Output the [x, y] coordinate of the center of the cell containing the given text.  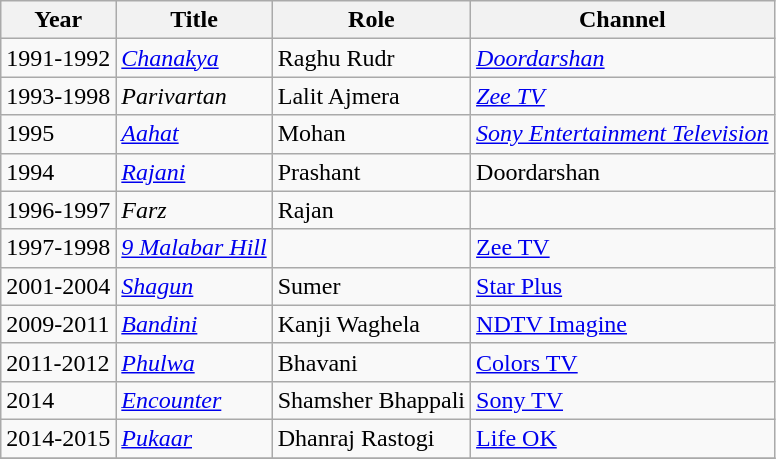
Bhavani [371, 362]
Parivartan [194, 96]
Phulwa [194, 362]
Shagun [194, 286]
Life OK [622, 438]
Mohan [371, 134]
Prashant [371, 172]
Rajan [371, 210]
1997-1998 [58, 248]
1991-1992 [58, 58]
1995 [58, 134]
Raghu Rudr [371, 58]
Star Plus [622, 286]
1994 [58, 172]
2011-2012 [58, 362]
Aahat [194, 134]
Dhanraj Rastogi [371, 438]
Lalit Ajmera [371, 96]
Kanji Waghela [371, 324]
Encounter [194, 400]
Title [194, 20]
Shamsher Bhappali [371, 400]
Rajani [194, 172]
1996-1997 [58, 210]
Sumer [371, 286]
Sony Entertainment Television [622, 134]
NDTV Imagine [622, 324]
2014-2015 [58, 438]
Farz [194, 210]
2009-2011 [58, 324]
Chanakya [194, 58]
Sony TV [622, 400]
2014 [58, 400]
Role [371, 20]
Bandini [194, 324]
Pukaar [194, 438]
2001-2004 [58, 286]
1993-1998 [58, 96]
Colors TV [622, 362]
Year [58, 20]
Channel [622, 20]
9 Malabar Hill [194, 248]
